Pinpoint the cell where the given text exists, returning its [x, y] midpoint coordinate. 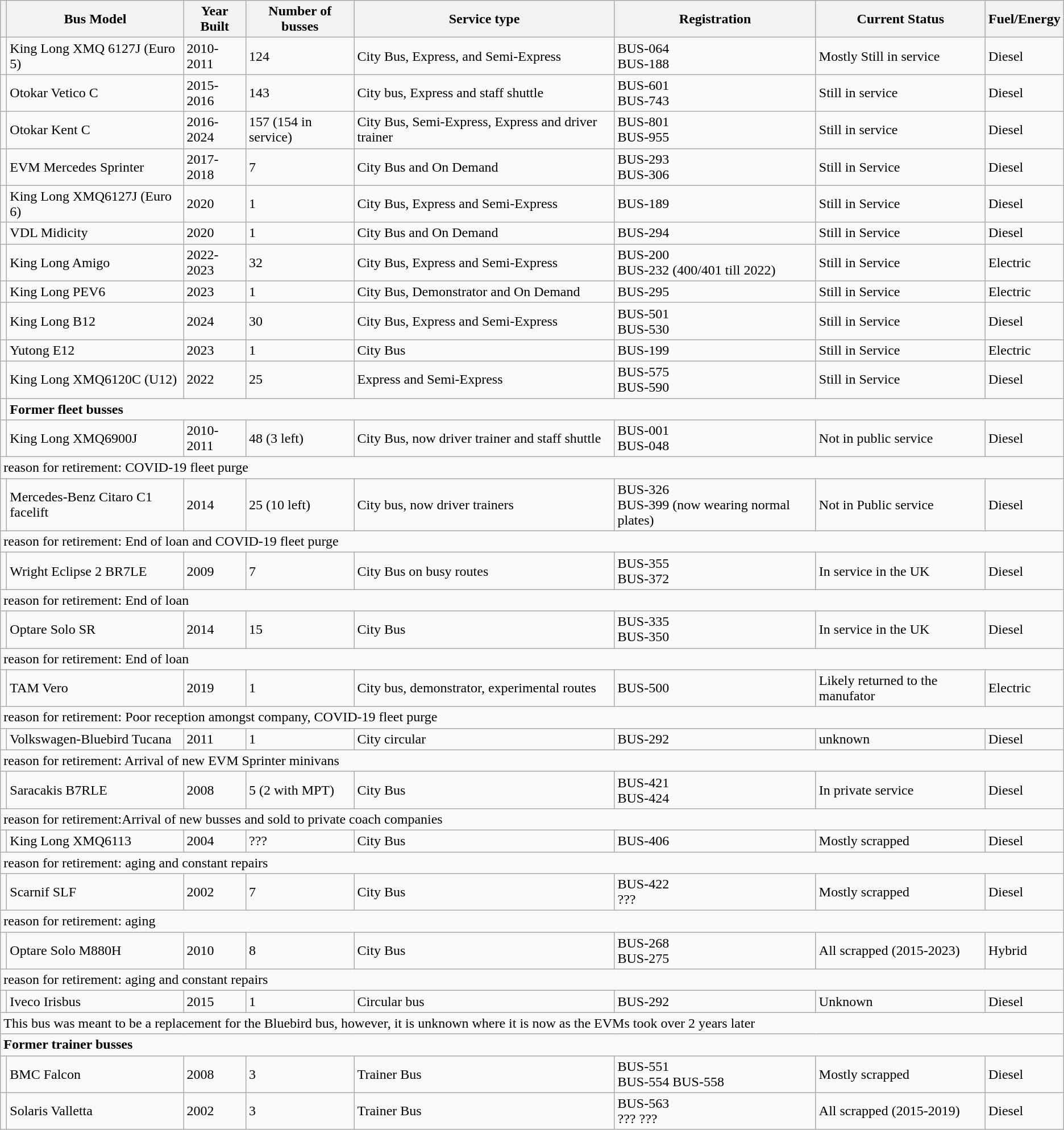
BUS-406 [715, 841]
EVM Mercedes Sprinter [95, 167]
Otokar Kent C [95, 130]
City Bus, Semi-Express, Express and driver trainer [484, 130]
King Long B12 [95, 321]
Current Status [900, 19]
BUS-500 [715, 688]
Optare Solo SR [95, 630]
Mercedes-Benz Citaro C1 facelift [95, 505]
48 (3 left) [300, 439]
BUS-294 [715, 233]
City Bus on busy routes [484, 571]
Circular bus [484, 1002]
Volkswagen-Bluebird Tucana [95, 739]
BUS-268BUS-275 [715, 950]
BUS-501BUS-530 [715, 321]
This bus was meant to be a replacement for the Bluebird bus, however, it is unknown where it is now as the EVMs took over 2 years later [532, 1023]
reason for retirement: Poor reception amongst company, COVID-19 fleet purge [532, 717]
5 (2 with MPT) [300, 790]
25 (10 left) [300, 505]
Otokar Vetico C [95, 93]
Fuel/Energy [1024, 19]
unknown [900, 739]
King Long PEV6 [95, 292]
reason for retirement:Arrival of new busses and sold to private coach companies [532, 819]
BUS-355BUS-372 [715, 571]
Bus Model [95, 19]
BUS-001BUS-048 [715, 439]
Express and Semi-Express [484, 380]
143 [300, 93]
2017-2018 [215, 167]
8 [300, 950]
Not in Public service [900, 505]
reason for retirement: aging [532, 921]
25 [300, 380]
BUS-326BUS-399 (now wearing normal plates) [715, 505]
Saracakis B7RLE [95, 790]
Yutong E12 [95, 350]
Optare Solo M880H [95, 950]
15 [300, 630]
BUS-421BUS-424 [715, 790]
Former trainer busses [532, 1045]
BUS-422??? [715, 892]
BUS-295 [715, 292]
BMC Falcon [95, 1074]
Year Built [215, 19]
reason for retirement: COVID-19 fleet purge [532, 468]
124 [300, 56]
Not in public service [900, 439]
Number of busses [300, 19]
BUS-293BUS-306 [715, 167]
King Long XMQ6127J (Euro 6) [95, 203]
City Bus, now driver trainer and staff shuttle [484, 439]
City circular [484, 739]
Mostly Still in service [900, 56]
2004 [215, 841]
2015-2016 [215, 93]
30 [300, 321]
City bus, now driver trainers [484, 505]
Iveco Irisbus [95, 1002]
2015 [215, 1002]
BUS-064BUS-188 [715, 56]
City Bus, Express, and Semi-Express [484, 56]
Former fleet busses [535, 409]
Likely returned to the manufator [900, 688]
King Long XMQ6120C (U12) [95, 380]
157 (154 in service) [300, 130]
2022-2023 [215, 263]
2024 [215, 321]
BUS-189 [715, 203]
BUS-551BUS-554 BUS-558 [715, 1074]
City bus, Express and staff shuttle [484, 93]
TAM Vero [95, 688]
Service type [484, 19]
BUS-575BUS-590 [715, 380]
2010 [215, 950]
reason for retirement: Arrival of new EVM Sprinter minivans [532, 761]
All scrapped (2015-2019) [900, 1111]
BUS-601BUS-743 [715, 93]
2009 [215, 571]
Unknown [900, 1002]
32 [300, 263]
BUS-563??? ??? [715, 1111]
Registration [715, 19]
BUS-200BUS-232 (400/401 till 2022) [715, 263]
2016-2024 [215, 130]
BUS-199 [715, 350]
King Long Amigo [95, 263]
2022 [215, 380]
reason for retirement: End of loan and COVID-19 fleet purge [532, 542]
Wright Eclipse 2 BR7LE [95, 571]
In private service [900, 790]
2011 [215, 739]
Hybrid [1024, 950]
King Long XMQ6900J [95, 439]
City Bus, Demonstrator and On Demand [484, 292]
City bus, demonstrator, experimental routes [484, 688]
All scrapped (2015-2023) [900, 950]
2019 [215, 688]
VDL Midicity [95, 233]
BUS-801BUS-955 [715, 130]
Scarnif SLF [95, 892]
BUS-335BUS-350 [715, 630]
King Long XMQ 6127J (Euro 5) [95, 56]
Solaris Valletta [95, 1111]
??? [300, 841]
King Long XMQ6113 [95, 841]
